Provide the (x, y) coordinate of the cell's center where the given text is located.  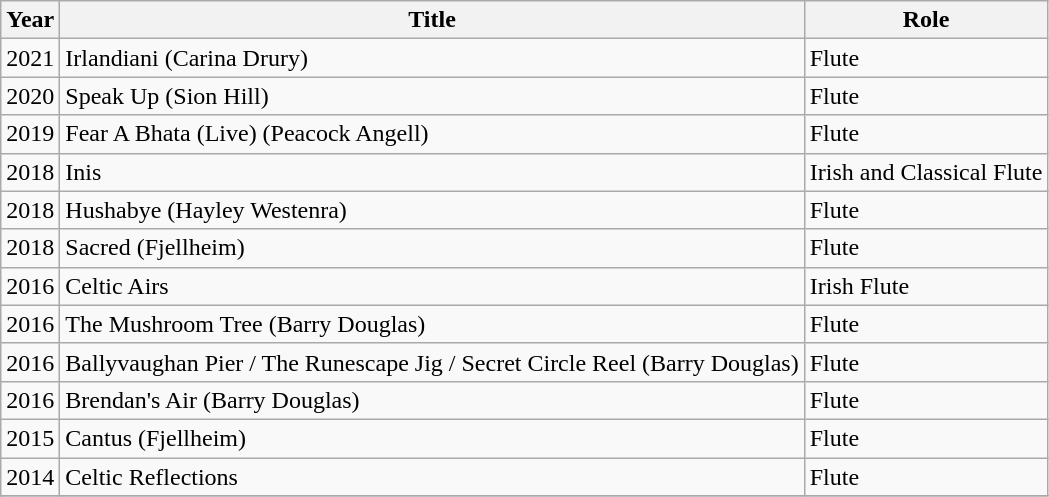
Cantus (Fjellheim) (432, 438)
Irish Flute (926, 286)
Role (926, 20)
2019 (30, 134)
Celtic Airs (432, 286)
Ballyvaughan Pier / The Runescape Jig / Secret Circle Reel (Barry Douglas) (432, 362)
2021 (30, 58)
The Mushroom Tree (Barry Douglas) (432, 324)
Irlandiani (Carina Drury) (432, 58)
Fear A Bhata (Live) (Peacock Angell) (432, 134)
Speak Up (Sion Hill) (432, 96)
2020 (30, 96)
Sacred (Fjellheim) (432, 248)
Irish and Classical Flute (926, 172)
2014 (30, 477)
Brendan's Air (Barry Douglas) (432, 400)
Celtic Reflections (432, 477)
Inis (432, 172)
2015 (30, 438)
Year (30, 20)
Hushabye (Hayley Westenra) (432, 210)
Title (432, 20)
